Return (x, y) of the center of cell containing provided text 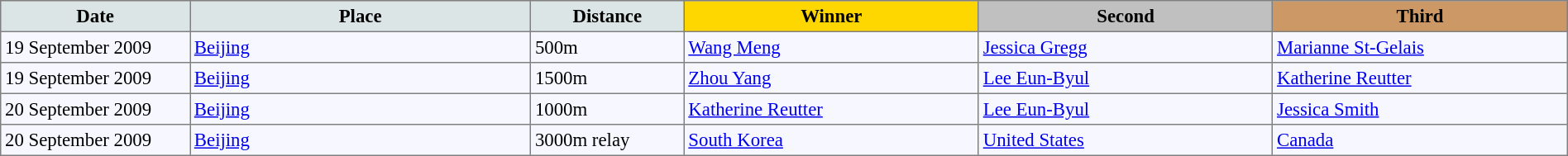
Jessica Smith (1420, 109)
Winner (831, 17)
Zhou Yang (831, 78)
Canada (1420, 140)
Second (1125, 17)
3000m relay (607, 140)
Jessica Gregg (1125, 47)
Distance (607, 17)
Marianne St-Gelais (1420, 47)
Third (1420, 17)
Date (96, 17)
Wang Meng (831, 47)
South Korea (831, 140)
Place (361, 17)
1000m (607, 109)
1500m (607, 78)
500m (607, 47)
United States (1125, 140)
